Pinpoint the cell where the given text exists, returning its (x, y) midpoint coordinate. 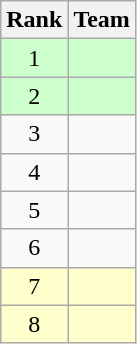
2 (34, 96)
5 (34, 210)
1 (34, 58)
Team (102, 20)
6 (34, 248)
8 (34, 324)
Rank (34, 20)
3 (34, 134)
4 (34, 172)
7 (34, 286)
